Capture the cell that displays the provided text and extract its (x, y) central coordinate. 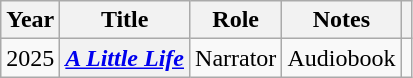
Audiobook (342, 58)
Narrator (236, 58)
Role (236, 20)
A Little Life (125, 58)
Year (30, 20)
2025 (30, 58)
Notes (342, 20)
Title (125, 20)
